Provide the [X, Y] coordinate of the cell's center where the given text is located.  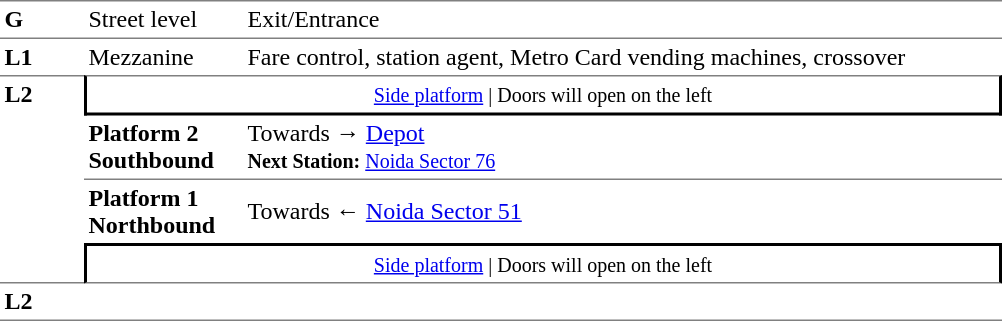
Platform 2Southbound [164, 148]
Towards → DepotNext Station: Noida Sector 76 [622, 148]
Platform 1Northbound [164, 212]
Fare control, station agent, Metro Card vending machines, crossover [622, 57]
Towards ← Noida Sector 51 [622, 212]
Exit/Entrance [622, 20]
Mezzanine [164, 57]
Street level [164, 20]
L2 [42, 179]
G [42, 20]
L1 [42, 57]
